Pinpoint the cell where the given text exists, returning its (X, Y) midpoint coordinate. 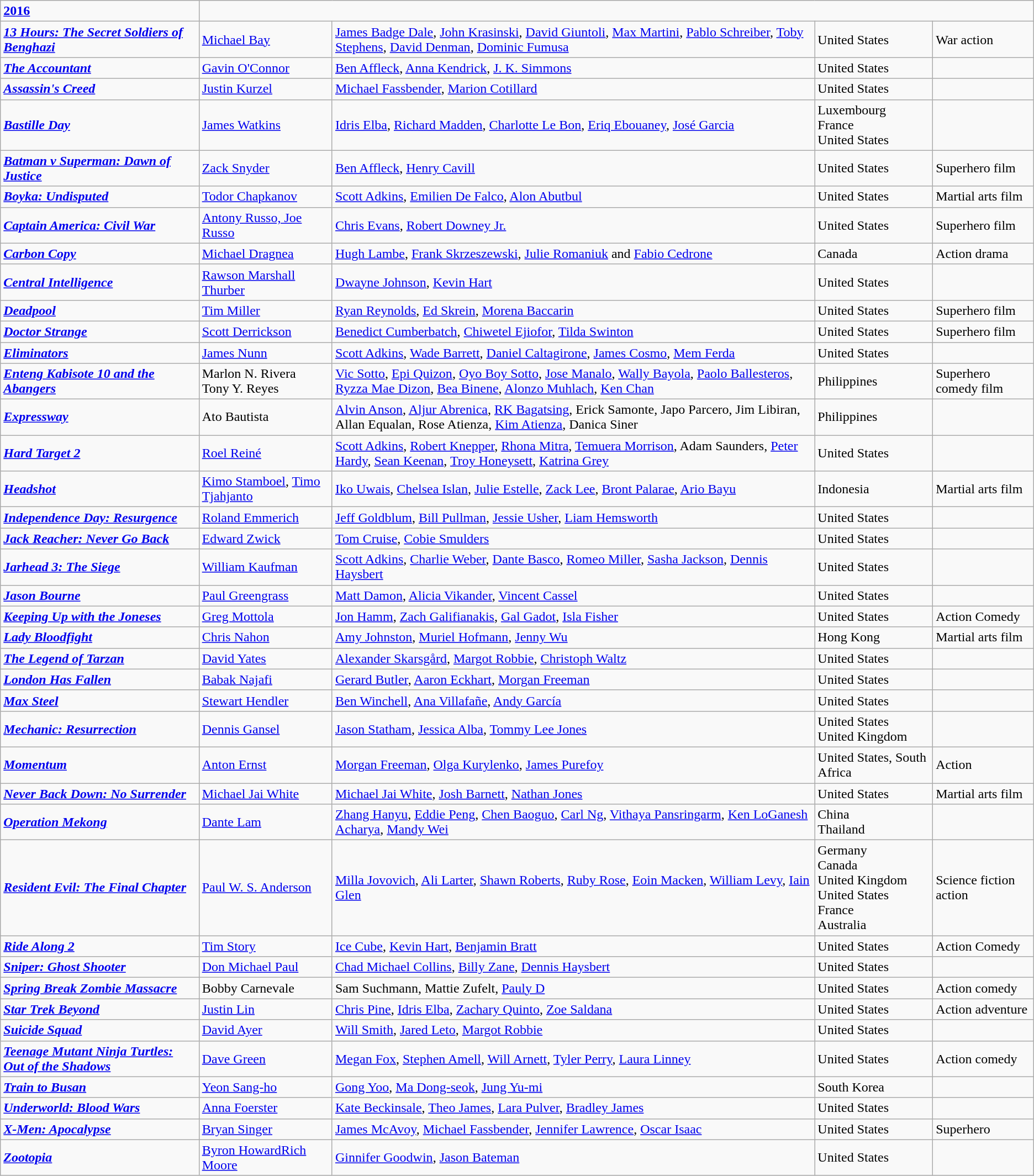
Jack Reacher: Never Go Back (99, 539)
Babak Najafi (265, 679)
Assassin's Creed (99, 89)
David Yates (265, 658)
GermanyCanadaUnited KingdomUnited StatesFranceAustralia (874, 888)
Gavin O'Connor (265, 68)
Bryan Singer (265, 1129)
Chad Michael Collins, Billy Zane, Dennis Haysbert (573, 967)
Ato Bautista (265, 418)
Milla Jovovich, Ali Larter, Shawn Roberts, Ruby Rose, Eoin Macken, William Levy, Iain Glen (573, 888)
Alvin Anson, Aljur Abrenica, RK Bagatsing, Erick Samonte, Japo Parcero, Jim Libiran, Allan Equalan, Rose Atienza, Kim Atienza, Danica Siner (573, 418)
Kate Beckinsale, Theo James, Lara Pulver, Bradley James (573, 1108)
Kimo Stamboel, Timo Tjahjanto (265, 489)
Suicide Squad (99, 1030)
Momentum (99, 764)
Iko Uwais, Chelsea Islan, Julie Estelle, Zack Lee, Bront Palarae, Ario Bayu (573, 489)
Hong Kong (874, 637)
X-Men: Apocalypse (99, 1129)
Lady Bloodfight (99, 637)
Ginnifer Goodwin, Jason Bateman (573, 1158)
Ride Along 2 (99, 946)
South Korea (874, 1087)
Jeff Goldblum, Bill Pullman, Jessie Usher, Liam Hemsworth (573, 518)
Enteng Kabisote 10 and the Abangers (99, 381)
Dwayne Johnson, Kevin Hart (573, 282)
Keeping Up with the Joneses (99, 616)
United States, South Africa (874, 764)
Paul W. S. Anderson (265, 888)
Independence Day: Resurgence (99, 518)
Scott Adkins, Emilien De Falco, Alon Abutbul (573, 197)
Scott Adkins, Charlie Weber, Dante Basco, Romeo Miller, Sasha Jackson, Dennis Haysbert (573, 567)
Action drama (983, 254)
Dante Lam (265, 822)
Eliminators (99, 353)
Spring Break Zombie Massacre (99, 988)
Will Smith, Jared Leto, Margot Robbie (573, 1030)
2016 (99, 11)
Teenage Mutant Ninja Turtles: Out of the Shadows (99, 1058)
Superhero comedy film (983, 381)
Sam Suchmann, Mattie Zufelt, Pauly D (573, 988)
Underworld: Blood Wars (99, 1108)
Chris Evans, Robert Downey Jr. (573, 225)
Science fiction action (983, 888)
Morgan Freeman, Olga Kurylenko, James Purefoy (573, 764)
James Nunn (265, 353)
The Legend of Tarzan (99, 658)
Max Steel (99, 700)
David Ayer (265, 1030)
The Accountant (99, 68)
Megan Fox, Stephen Amell, Will Arnett, Tyler Perry, Laura Linney (573, 1058)
Doctor Strange (99, 331)
Tom Cruise, Cobie Smulders (573, 539)
Todor Chapkanov (265, 197)
William Kaufman (265, 567)
Carbon Copy (99, 254)
Ryan Reynolds, Ed Skrein, Morena Baccarin (573, 310)
Dave Green (265, 1058)
Idris Elba, Richard Madden, Charlotte Le Bon, Eriq Ebouaney, José Garcia (573, 125)
Hugh Lambe, Frank Skrzeszewski, Julie Romaniuk and Fabio Cedrone (573, 254)
Scott Adkins, Robert Knepper, Rhona Mitra, Temuera Morrison, Adam Saunders, Peter Hardy, Sean Keenan, Troy Honeysett, Katrina Grey (573, 453)
Rawson Marshall Thurber (265, 282)
Dennis Gansel (265, 729)
Don Michael Paul (265, 967)
Antony Russo, Joe Russo (265, 225)
Michael Dragnea (265, 254)
Bobby Carnevale (265, 988)
Sniper: Ghost Shooter (99, 967)
Roel Reiné (265, 453)
Action (983, 764)
Gerard Butler, Aaron Eckhart, Morgan Freeman (573, 679)
Marlon N. RiveraTony Y. Reyes (265, 381)
Vic Sotto, Epi Quizon, Oyo Boy Sotto, Jose Manalo, Wally Bayola, Paolo Ballesteros, Ryzza Mae Dizon, Bea Binene, Alonzo Muhlach, Ken Chan (573, 381)
Michael Jai White (265, 794)
Jason Bourne (99, 595)
Justin Lin (265, 1009)
Chris Pine, Idris Elba, Zachary Quinto, Zoe Saldana (573, 1009)
13 Hours: The Secret Soldiers of Benghazi (99, 40)
Zhang Hanyu, Eddie Peng, Chen Baoguo, Carl Ng, Vithaya Pansringarm, Ken LoGanesh Acharya, Mandy Wei (573, 822)
Jon Hamm, Zach Galifianakis, Gal Gadot, Isla Fisher (573, 616)
Ice Cube, Kevin Hart, Benjamin Bratt (573, 946)
Captain America: Civil War (99, 225)
Train to Busan (99, 1087)
Tim Miller (265, 310)
Bastille Day (99, 125)
Hard Target 2 (99, 453)
Batman v Superman: Dawn of Justice (99, 168)
Canada (874, 254)
James Badge Dale, John Krasinski, David Giuntoli, Max Martini, Pablo Schreiber, Toby Stephens, David Denman, Dominic Fumusa (573, 40)
Roland Emmerich (265, 518)
Paul Greengrass (265, 595)
Central Intelligence (99, 282)
Ben Winchell, Ana Villafañe, Andy García (573, 700)
Matt Damon, Alicia Vikander, Vincent Cassel (573, 595)
Jason Statham, Jessica Alba, Tommy Lee Jones (573, 729)
James McAvoy, Michael Fassbender, Jennifer Lawrence, Oscar Isaac (573, 1129)
Yeon Sang-ho (265, 1087)
Zack Snyder (265, 168)
Gong Yoo, Ma Dong-seok, Jung Yu-mi (573, 1087)
Edward Zwick (265, 539)
Jarhead 3: The Siege (99, 567)
Anton Ernst (265, 764)
Mechanic: Resurrection (99, 729)
Headshot (99, 489)
Indonesia (874, 489)
Never Back Down: No Surrender (99, 794)
ChinaThailand (874, 822)
Zootopia (99, 1158)
Chris Nahon (265, 637)
Expressway (99, 418)
Stewart Hendler (265, 700)
War action (983, 40)
Byron HowardRich Moore (265, 1158)
Amy Johnston, Muriel Hofmann, Jenny Wu (573, 637)
Anna Foerster (265, 1108)
Ben Affleck, Anna Kendrick, J. K. Simmons (573, 68)
Scott Adkins, Wade Barrett, Daniel Caltagirone, James Cosmo, Mem Ferda (573, 353)
United StatesUnited Kingdom (874, 729)
Michael Fassbender, Marion Cotillard (573, 89)
Resident Evil: The Final Chapter (99, 888)
Star Trek Beyond (99, 1009)
Deadpool (99, 310)
Boyka: Undisputed (99, 197)
James Watkins (265, 125)
Action adventure (983, 1009)
Michael Bay (265, 40)
Scott Derrickson (265, 331)
Tim Story (265, 946)
Greg Mottola (265, 616)
Alexander Skarsgård, Margot Robbie, Christoph Waltz (573, 658)
Benedict Cumberbatch, Chiwetel Ejiofor, Tilda Swinton (573, 331)
London Has Fallen (99, 679)
Operation Mekong (99, 822)
Superhero (983, 1129)
Justin Kurzel (265, 89)
Ben Affleck, Henry Cavill (573, 168)
LuxembourgFranceUnited States (874, 125)
Michael Jai White, Josh Barnett, Nathan Jones (573, 794)
